From the cell containing the given text, extract its center point as [X, Y] coordinate. 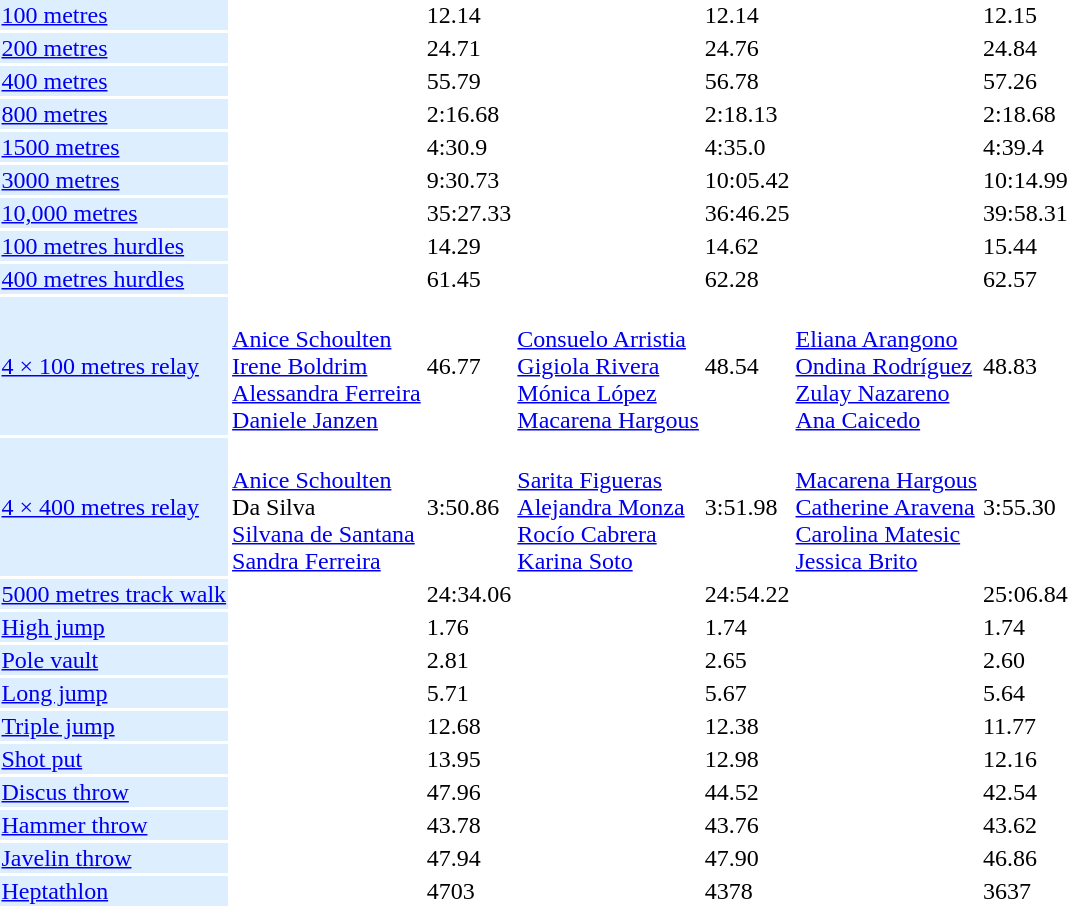
400 metres [114, 81]
14.29 [469, 246]
High jump [114, 627]
48.54 [747, 366]
100 metres [114, 15]
Shot put [114, 759]
2:18.13 [747, 114]
24.71 [469, 48]
Eliana ArangonoOndina RodríguezZulay NazarenoAna Caicedo [886, 366]
43.76 [747, 825]
43.78 [469, 825]
10:05.42 [747, 180]
10,000 metres [114, 213]
1.76 [469, 627]
Pole vault [114, 660]
Hammer throw [114, 825]
47.90 [747, 858]
24.76 [747, 48]
Anice SchoultenDa SilvaSilvana de SantanaSandra Ferreira [327, 507]
4 × 400 metres relay [114, 507]
800 metres [114, 114]
61.45 [469, 279]
9:30.73 [469, 180]
46.77 [469, 366]
Long jump [114, 693]
12.98 [747, 759]
3:51.98 [747, 507]
Triple jump [114, 726]
4378 [747, 891]
Sarita FiguerasAlejandra MonzaRocío CabreraKarina Soto [608, 507]
5.71 [469, 693]
3:50.86 [469, 507]
44.52 [747, 792]
12.38 [747, 726]
400 metres hurdles [114, 279]
3000 metres [114, 180]
36:46.25 [747, 213]
4:30.9 [469, 147]
2.65 [747, 660]
Javelin throw [114, 858]
55.79 [469, 81]
47.94 [469, 858]
200 metres [114, 48]
62.28 [747, 279]
4:35.0 [747, 147]
12.68 [469, 726]
Macarena HargousCatherine AravenaCarolina MatesicJessica Brito [886, 507]
2:16.68 [469, 114]
47.96 [469, 792]
Heptathlon [114, 891]
4 × 100 metres relay [114, 366]
Discus throw [114, 792]
24:54.22 [747, 594]
5000 metres track walk [114, 594]
35:27.33 [469, 213]
56.78 [747, 81]
100 metres hurdles [114, 246]
Consuelo ArristiaGigiola RiveraMónica LópezMacarena Hargous [608, 366]
5.67 [747, 693]
1.74 [747, 627]
14.62 [747, 246]
1500 metres [114, 147]
13.95 [469, 759]
4703 [469, 891]
24:34.06 [469, 594]
2.81 [469, 660]
Anice SchoultenIrene BoldrimAlessandra FerreiraDaniele Janzen [327, 366]
